Search for the cell housing the specified text and yield its (X, Y) center coordinate. 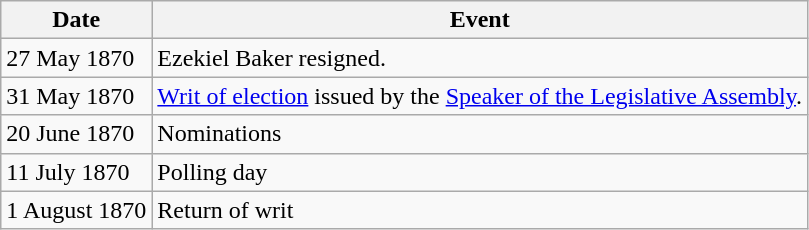
Return of writ (480, 210)
Nominations (480, 134)
11 July 1870 (76, 172)
20 June 1870 (76, 134)
Ezekiel Baker resigned. (480, 58)
Polling day (480, 172)
Date (76, 20)
31 May 1870 (76, 96)
1 August 1870 (76, 210)
27 May 1870 (76, 58)
Writ of election issued by the Speaker of the Legislative Assembly. (480, 96)
Event (480, 20)
